Detect which cell encompasses the target text, then output its (x, y) center coordinate. 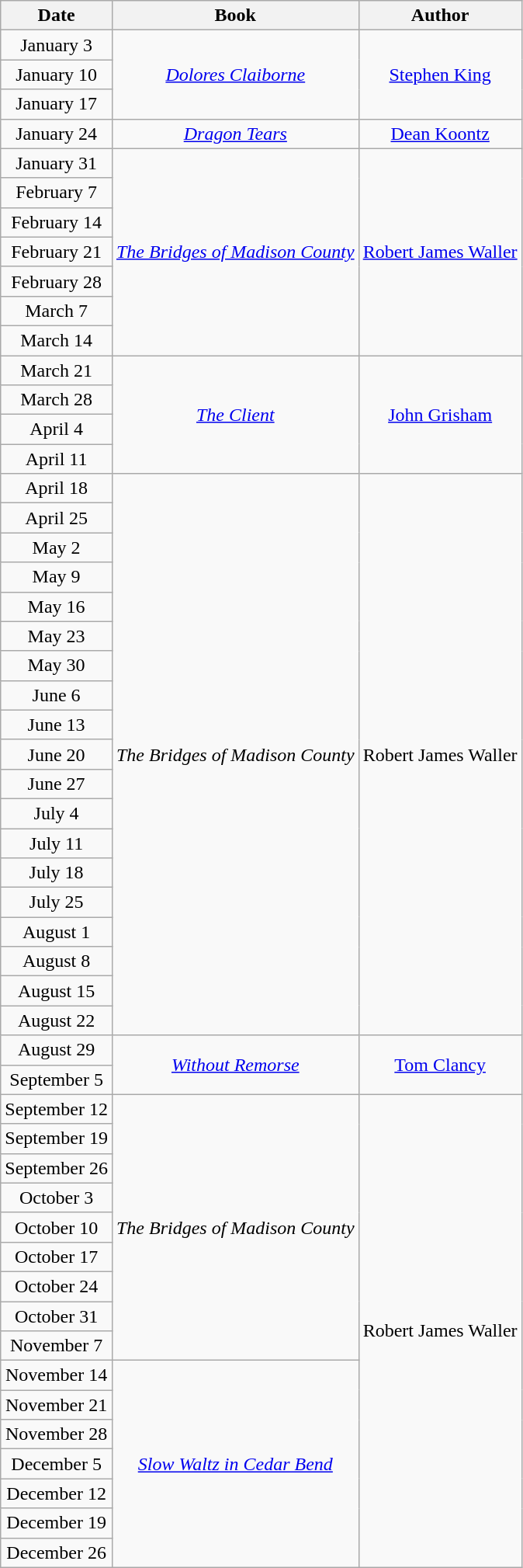
April 11 (57, 459)
October 17 (57, 1257)
August 15 (57, 991)
February 7 (57, 193)
May 16 (57, 607)
April 4 (57, 429)
Author (440, 16)
October 10 (57, 1227)
January 31 (57, 163)
December 19 (57, 1523)
July 25 (57, 902)
August 22 (57, 1020)
November 28 (57, 1434)
May 30 (57, 666)
September 12 (57, 1109)
June 27 (57, 784)
July 11 (57, 843)
April 18 (57, 488)
December 26 (57, 1552)
October 3 (57, 1198)
August 1 (57, 932)
January 10 (57, 75)
March 7 (57, 311)
May 23 (57, 636)
April 25 (57, 518)
June 13 (57, 725)
September 26 (57, 1168)
John Grisham (440, 415)
October 24 (57, 1286)
Dean Koontz (440, 134)
Date (57, 16)
March 21 (57, 370)
June 20 (57, 754)
The Client (235, 415)
Without Remorse (235, 1065)
August 8 (57, 961)
November 7 (57, 1346)
Book (235, 16)
February 28 (57, 281)
December 5 (57, 1464)
February 21 (57, 252)
February 14 (57, 222)
September 19 (57, 1139)
November 21 (57, 1405)
March 14 (57, 340)
May 9 (57, 577)
November 14 (57, 1375)
Tom Clancy (440, 1065)
March 28 (57, 400)
September 5 (57, 1080)
Slow Waltz in Cedar Bend (235, 1464)
June 6 (57, 695)
July 18 (57, 873)
January 17 (57, 104)
October 31 (57, 1316)
December 12 (57, 1493)
Dolores Claiborne (235, 75)
May 2 (57, 548)
July 4 (57, 813)
August 29 (57, 1050)
January 3 (57, 45)
January 24 (57, 134)
Dragon Tears (235, 134)
Stephen King (440, 75)
